Detect which cell encompasses the target text, then output its [x, y] center coordinate. 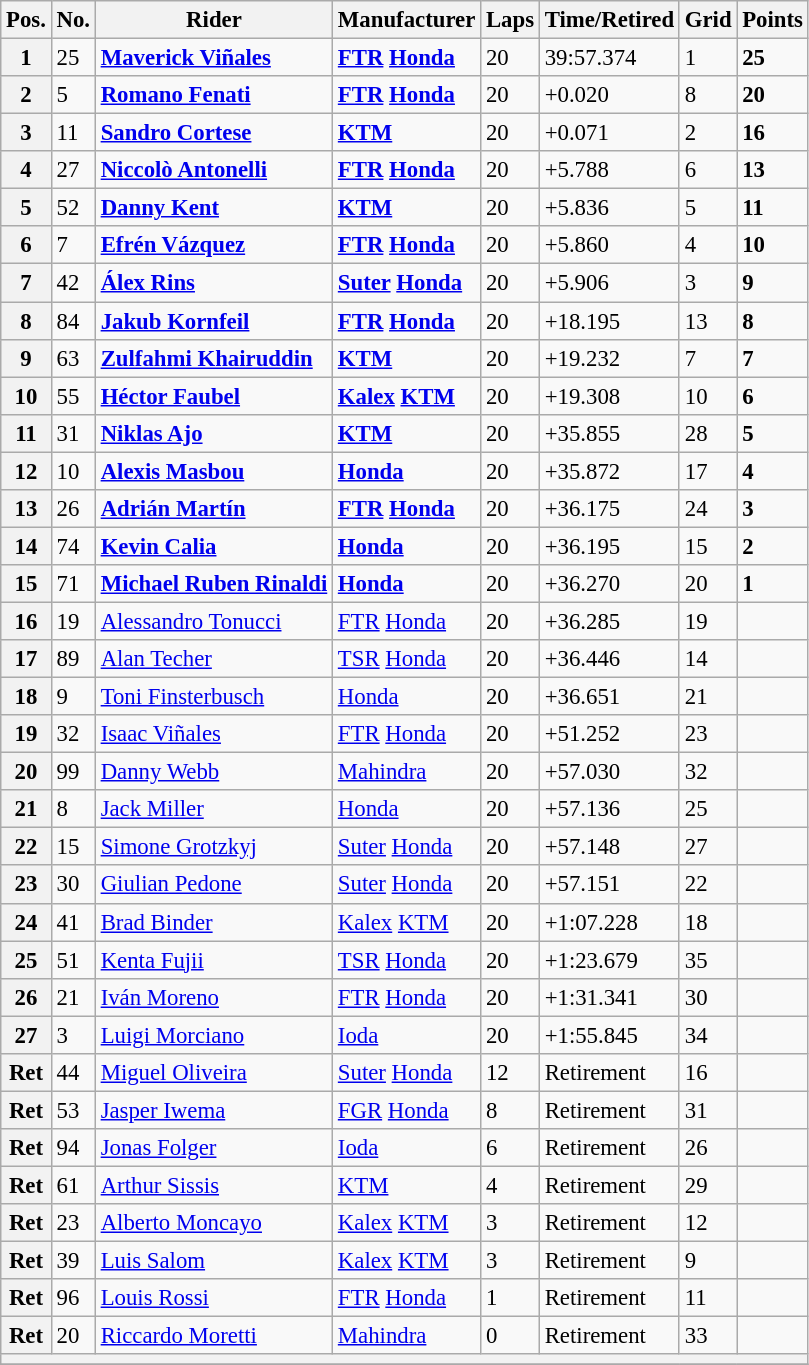
Alessandro Tonucci [214, 621]
Rider [214, 20]
Álex Rins [214, 283]
Riccardo Moretti [214, 1336]
Danny Webb [214, 772]
Alexis Masbou [214, 471]
+5.906 [609, 283]
Simone Grotzkyj [214, 847]
Isaac Viñales [214, 734]
Miguel Oliveira [214, 1073]
34 [708, 1035]
35 [708, 960]
Giulian Pedone [214, 885]
+5.860 [609, 245]
39 [73, 1261]
+57.148 [609, 847]
52 [73, 208]
51 [73, 960]
Time/Retired [609, 20]
41 [73, 922]
Danny Kent [214, 208]
Zulfahmi Khairuddin [214, 358]
Pos. [26, 20]
Laps [510, 20]
63 [73, 358]
Kenta Fujii [214, 960]
Jack Miller [214, 809]
94 [73, 1148]
29 [708, 1185]
99 [73, 772]
Niccolò Antonelli [214, 170]
+1:07.228 [609, 922]
71 [73, 584]
96 [73, 1298]
Michael Ruben Rinaldi [214, 584]
Arthur Sissis [214, 1185]
28 [708, 433]
Jasper Iwema [214, 1110]
+5.836 [609, 208]
Brad Binder [214, 922]
Efrén Vázquez [214, 245]
+36.446 [609, 659]
74 [73, 546]
+18.195 [609, 321]
Jakub Kornfeil [214, 321]
Alan Techer [214, 659]
+35.855 [609, 433]
No. [73, 20]
+57.151 [609, 885]
Toni Finsterbusch [214, 697]
+36.195 [609, 546]
Maverick Viñales [214, 58]
+36.285 [609, 621]
44 [73, 1073]
53 [73, 1110]
Héctor Faubel [214, 396]
Romano Fenati [214, 95]
Alberto Moncayo [214, 1223]
Kevin Calia [214, 546]
Adrián Martín [214, 509]
+51.252 [609, 734]
Louis Rossi [214, 1298]
+36.270 [609, 584]
+35.872 [609, 471]
FGR Honda [407, 1110]
+19.232 [609, 358]
Points [772, 20]
84 [73, 321]
Luis Salom [214, 1261]
Grid [708, 20]
+1:31.341 [609, 997]
Manufacturer [407, 20]
Niklas Ajo [214, 433]
42 [73, 283]
+36.175 [609, 509]
Jonas Folger [214, 1148]
+5.788 [609, 170]
+0.071 [609, 133]
+0.020 [609, 95]
55 [73, 396]
39:57.374 [609, 58]
+57.136 [609, 809]
+57.030 [609, 772]
+1:55.845 [609, 1035]
Sandro Cortese [214, 133]
Iván Moreno [214, 997]
33 [708, 1336]
61 [73, 1185]
+1:23.679 [609, 960]
0 [510, 1336]
+36.651 [609, 697]
+19.308 [609, 396]
89 [73, 659]
Luigi Morciano [214, 1035]
